Provide the (x, y) coordinate of the cell's center where the given text is located.  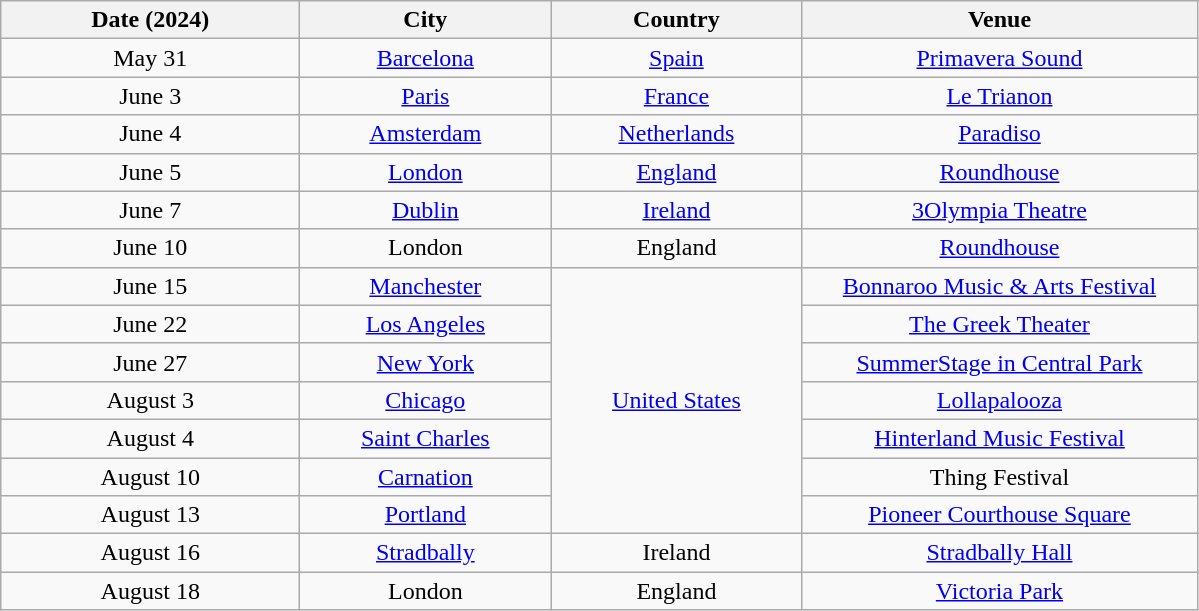
Stradbally Hall (1000, 553)
August 13 (150, 515)
Bonnaroo Music & Arts Festival (1000, 286)
Carnation (426, 477)
August 18 (150, 591)
August 10 (150, 477)
Los Angeles (426, 324)
Country (676, 20)
Lollapalooza (1000, 400)
The Greek Theater (1000, 324)
Thing Festival (1000, 477)
Chicago (426, 400)
United States (676, 400)
June 10 (150, 248)
Paradiso (1000, 134)
Spain (676, 58)
New York (426, 362)
June 22 (150, 324)
Date (2024) (150, 20)
June 5 (150, 172)
3Olympia Theatre (1000, 210)
May 31 (150, 58)
June 7 (150, 210)
Netherlands (676, 134)
Barcelona (426, 58)
Amsterdam (426, 134)
France (676, 96)
Venue (1000, 20)
Le Trianon (1000, 96)
Hinterland Music Festival (1000, 438)
June 27 (150, 362)
June 3 (150, 96)
Paris (426, 96)
August 3 (150, 400)
Saint Charles (426, 438)
Primavera Sound (1000, 58)
August 16 (150, 553)
Stradbally (426, 553)
June 4 (150, 134)
City (426, 20)
Dublin (426, 210)
Manchester (426, 286)
August 4 (150, 438)
Victoria Park (1000, 591)
Portland (426, 515)
Pioneer Courthouse Square (1000, 515)
June 15 (150, 286)
SummerStage in Central Park (1000, 362)
